Search for the cell housing the specified text and yield its (x, y) center coordinate. 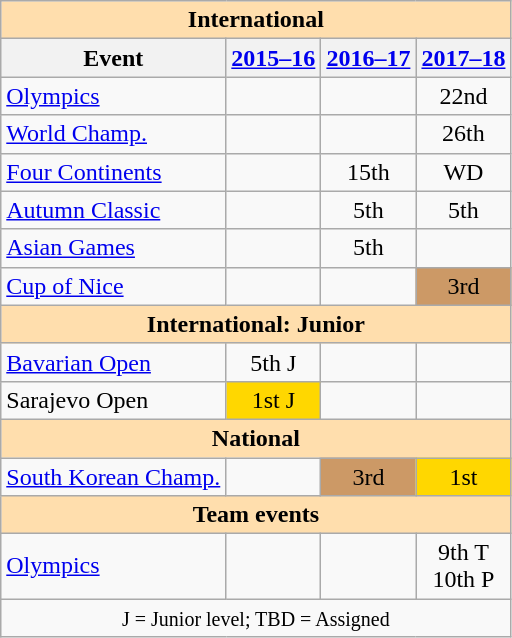
1st J (274, 400)
22nd (464, 96)
Asian Games (114, 248)
15th (368, 172)
Autumn Classic (114, 210)
9th T 10th P (464, 566)
Sarajevo Open (114, 400)
J = Junior level; TBD = Assigned (256, 618)
2015–16 (274, 58)
International: Junior (256, 324)
South Korean Champ. (114, 477)
Event (114, 58)
Bavarian Open (114, 362)
WD (464, 172)
Team events (256, 515)
2016–17 (368, 58)
5th J (274, 362)
Cup of Nice (114, 286)
International (256, 20)
Four Continents (114, 172)
2017–18 (464, 58)
26th (464, 134)
National (256, 438)
1st (464, 477)
World Champ. (114, 134)
